Locate the cell with the specified text and output its (X, Y) center coordinate. 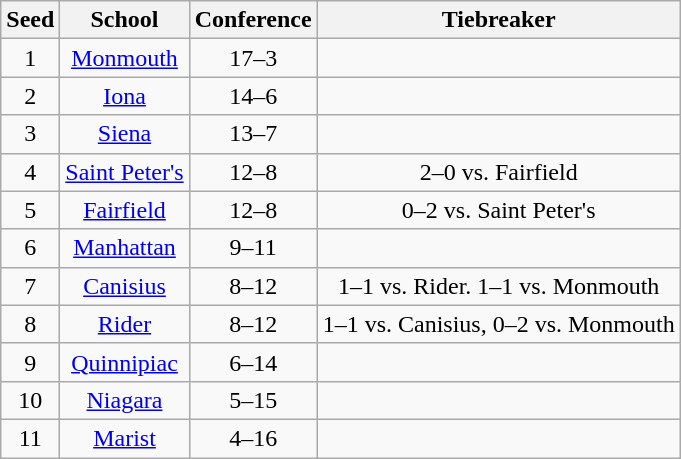
6–14 (253, 362)
1–1 vs. Rider. 1–1 vs. Monmouth (498, 286)
Tiebreaker (498, 20)
Marist (124, 438)
9 (30, 362)
Seed (30, 20)
1–1 vs. Canisius, 0–2 vs. Monmouth (498, 324)
Niagara (124, 400)
Monmouth (124, 58)
2–0 vs. Fairfield (498, 172)
2 (30, 96)
7 (30, 286)
Rider (124, 324)
10 (30, 400)
4 (30, 172)
Manhattan (124, 248)
Saint Peter's (124, 172)
Fairfield (124, 210)
Conference (253, 20)
Canisius (124, 286)
Quinnipiac (124, 362)
1 (30, 58)
3 (30, 134)
Iona (124, 96)
4–16 (253, 438)
9–11 (253, 248)
School (124, 20)
14–6 (253, 96)
5–15 (253, 400)
11 (30, 438)
Siena (124, 134)
17–3 (253, 58)
5 (30, 210)
0–2 vs. Saint Peter's (498, 210)
8 (30, 324)
13–7 (253, 134)
6 (30, 248)
